Determine the [x, y] coordinate at the center of the cell enclosing the given text.  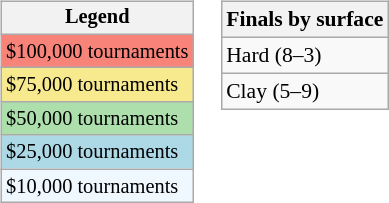
$50,000 tournaments [97, 119]
$75,000 tournaments [97, 85]
$100,000 tournaments [97, 51]
Legend [97, 18]
$25,000 tournaments [97, 152]
Hard (8–3) [304, 55]
Finals by surface [304, 20]
$10,000 tournaments [97, 186]
Clay (5–9) [304, 91]
